Provide the (x, y) coordinate of the cell's center where the given text is located.  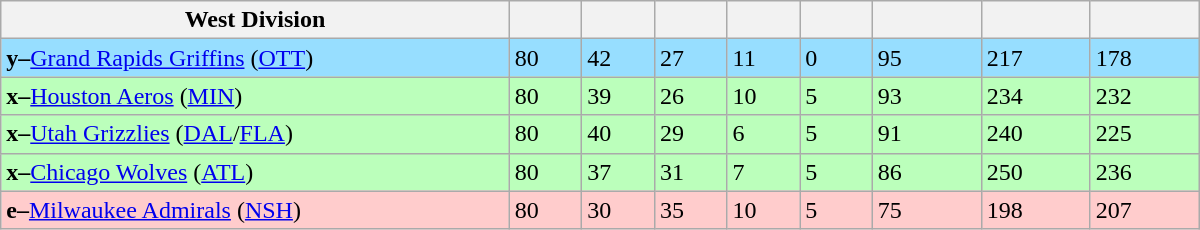
250 (1036, 172)
75 (926, 210)
7 (764, 172)
39 (618, 96)
31 (690, 172)
93 (926, 96)
0 (836, 58)
y–Grand Rapids Griffins (OTT) (255, 58)
178 (1144, 58)
27 (690, 58)
x–Houston Aeros (MIN) (255, 96)
x–Utah Grizzlies (DAL/FLA) (255, 134)
26 (690, 96)
e–Milwaukee Admirals (NSH) (255, 210)
29 (690, 134)
198 (1036, 210)
91 (926, 134)
40 (618, 134)
35 (690, 210)
30 (618, 210)
234 (1036, 96)
95 (926, 58)
37 (618, 172)
6 (764, 134)
236 (1144, 172)
West Division (255, 20)
11 (764, 58)
240 (1036, 134)
42 (618, 58)
232 (1144, 96)
207 (1144, 210)
217 (1036, 58)
86 (926, 172)
225 (1144, 134)
x–Chicago Wolves (ATL) (255, 172)
